Identify which cell holds the provided text, then report its [X, Y] central coordinate. 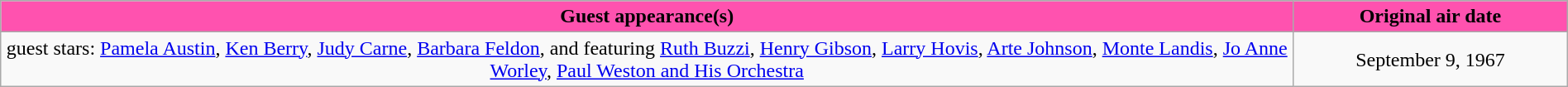
September 9, 1967 [1431, 60]
Original air date [1431, 17]
Guest appearance(s) [647, 17]
